For the text-containing cell, return its midpoint in (X, Y) coordinate format. 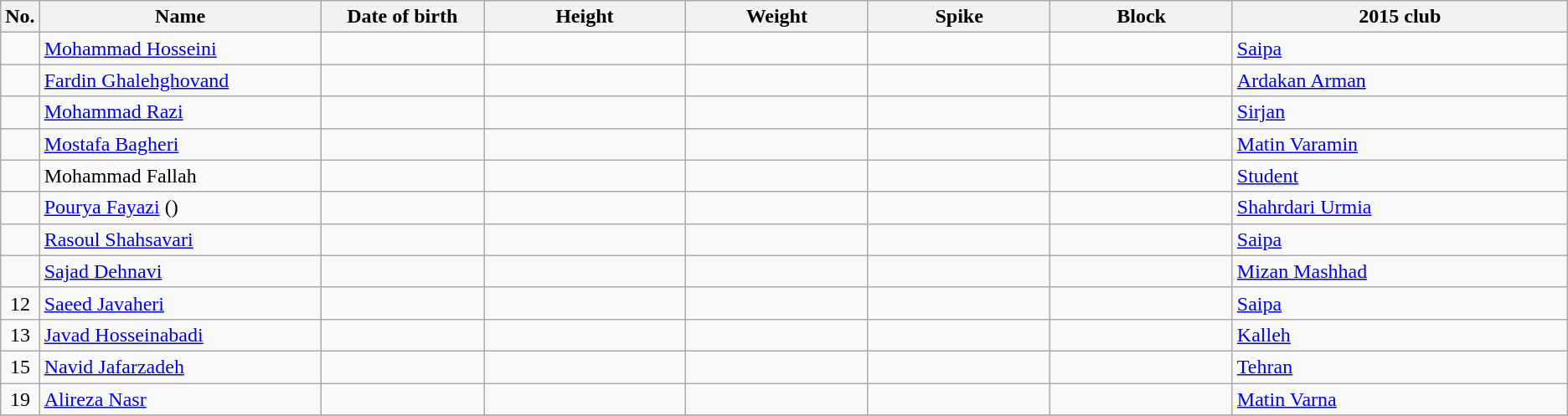
Shahrdari Urmia (1400, 208)
Rasoul Shahsavari (180, 239)
Sirjan (1400, 112)
19 (20, 399)
15 (20, 367)
Fardin Ghalehghovand (180, 80)
Student (1400, 176)
Sajad Dehnavi (180, 271)
Tehran (1400, 367)
Mohammad Fallah (180, 176)
Javad Hosseinabadi (180, 335)
Height (585, 17)
Matin Varamin (1400, 144)
Mostafa Bagheri (180, 144)
Name (180, 17)
Kalleh (1400, 335)
13 (20, 335)
Mizan Mashhad (1400, 271)
No. (20, 17)
Alireza Nasr (180, 399)
Spike (958, 17)
12 (20, 303)
Pourya Fayazi () (180, 208)
Matin Varna (1400, 399)
Mohammad Razi (180, 112)
2015 club (1400, 17)
Weight (776, 17)
Saeed Javaheri (180, 303)
Ardakan Arman (1400, 80)
Block (1141, 17)
Date of birth (402, 17)
Navid Jafarzadeh (180, 367)
Mohammad Hosseini (180, 49)
